Extract the (X, Y) coordinate from the center of the cell holding the provided text.  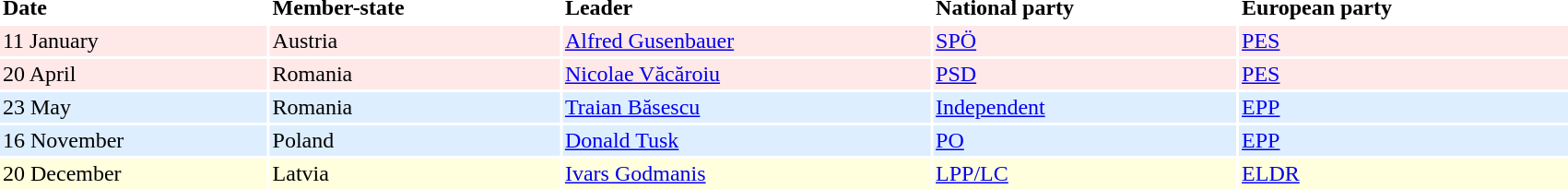
Independent (1084, 107)
PSD (1084, 74)
Latvia (415, 173)
LPP/LC (1084, 173)
Alfred Gusenbauer (747, 41)
Ivars Godmanis (747, 173)
20 April (134, 74)
PO (1084, 140)
23 May (134, 107)
Nicolae Văcăroiu (747, 74)
20 December (134, 173)
16 November (134, 140)
ELDR (1403, 173)
Austria (415, 41)
Poland (415, 140)
Traian Băsescu (747, 107)
SPÖ (1084, 41)
Donald Tusk (747, 140)
11 January (134, 41)
